Identify which cell holds the provided text, then report its (x, y) central coordinate. 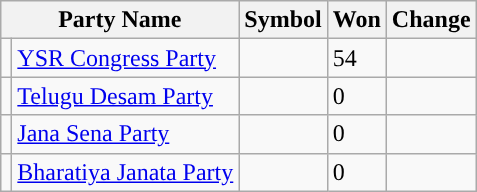
Party Name (120, 20)
Jana Sena Party (126, 134)
YSR Congress Party (126, 58)
Bharatiya Janata Party (126, 172)
Change (431, 20)
54 (356, 58)
Symbol (283, 20)
Won (356, 20)
Telugu Desam Party (126, 96)
